Pinpoint the cell where the given text exists, returning its [x, y] midpoint coordinate. 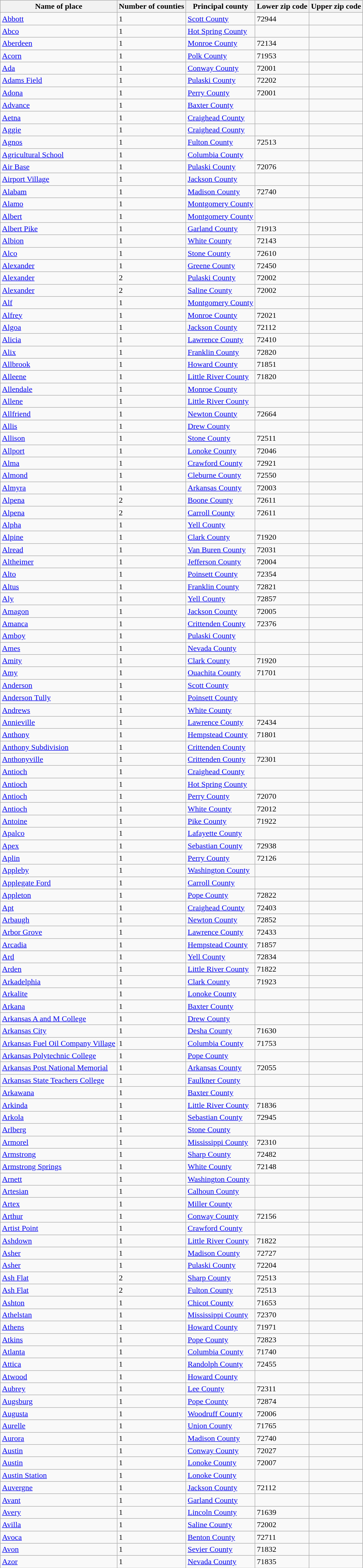
Chicot County [221, 1302]
Principal county [221, 6]
72007 [282, 1463]
Arkawana [59, 1093]
72944 [282, 19]
Avon [59, 1550]
71835 [282, 1562]
72005 [282, 611]
Aetna [59, 117]
Alpine [59, 537]
Allbrook [59, 365]
Armstrong [59, 1155]
72450 [282, 266]
72711 [282, 1537]
72076 [282, 167]
72204 [282, 1265]
72823 [282, 1340]
Cleburne County [221, 475]
Allendale [59, 389]
72027 [282, 1451]
72031 [282, 550]
Altheimer [59, 562]
Atkins [59, 1340]
Atlanta [59, 1352]
Anthony Subdivision [59, 747]
72945 [282, 1117]
72821 [282, 587]
Austin Station [59, 1475]
Pike County [221, 821]
72134 [282, 43]
Allport [59, 451]
Alix [59, 352]
72664 [282, 414]
72310 [282, 1142]
Aberdeen [59, 43]
Albert Pike [59, 229]
Armorel [59, 1142]
72148 [282, 1167]
Amanca [59, 624]
Arden [59, 969]
72852 [282, 920]
Aurelle [59, 1426]
72938 [282, 846]
71801 [282, 735]
Avilla [59, 1525]
72820 [282, 352]
72550 [282, 475]
Appleton [59, 895]
Ames [59, 648]
72511 [282, 438]
Alf [59, 303]
Amity [59, 661]
Atwood [59, 1377]
Arkansas Fuel Oil Company Village [59, 1043]
71857 [282, 945]
72301 [282, 760]
Number of counties [152, 6]
Ashdown [59, 1241]
Adona [59, 93]
Anthony [59, 735]
Anderson Tully [59, 698]
72004 [282, 562]
Acorn [59, 56]
71922 [282, 821]
71851 [282, 365]
Artex [59, 1204]
Avant [59, 1500]
Aurora [59, 1438]
Attica [59, 1364]
Apt [59, 907]
Adams Field [59, 80]
Alco [59, 253]
72354 [282, 574]
71639 [282, 1512]
71753 [282, 1043]
Athens [59, 1327]
Arkola [59, 1117]
Agnos [59, 142]
Artist Point [59, 1228]
Lee County [221, 1389]
71923 [282, 982]
Randolph County [221, 1364]
Allfriend [59, 414]
Azor [59, 1562]
Almond [59, 475]
72156 [282, 1216]
72006 [282, 1414]
Apalco [59, 833]
Alto [59, 574]
Desha County [221, 1031]
72376 [282, 624]
71630 [282, 1031]
Abbott [59, 19]
72434 [282, 722]
Andrews [59, 710]
Avery [59, 1512]
Athelstan [59, 1315]
71836 [282, 1105]
72003 [282, 488]
Arkalite [59, 994]
Artesian [59, 1191]
Arkansas City [59, 1031]
Applegate Ford [59, 883]
Arcadia [59, 945]
72055 [282, 1068]
71740 [282, 1352]
Almyra [59, 488]
Augsburg [59, 1401]
Allis [59, 426]
Anderson [59, 685]
71971 [282, 1327]
Albion [59, 241]
Arthur [59, 1216]
Agricultural School [59, 155]
Arbaugh [59, 920]
Avoca [59, 1537]
Calhoun County [221, 1191]
72455 [282, 1364]
Miller County [221, 1204]
72482 [282, 1155]
71820 [282, 377]
72834 [282, 957]
Alma [59, 463]
Union County [221, 1426]
Alicia [59, 340]
Allene [59, 401]
72822 [282, 895]
Advance [59, 105]
Aggie [59, 130]
Amagon [59, 611]
Ouachita County [221, 673]
72046 [282, 451]
Augusta [59, 1414]
Arkadelphia [59, 982]
72202 [282, 80]
Air Base [59, 167]
Alfrey [59, 315]
72403 [282, 907]
Apex [59, 846]
71913 [282, 229]
72727 [282, 1253]
Auvergne [59, 1488]
72021 [282, 315]
72070 [282, 796]
Jefferson County [221, 562]
Upper zip code [336, 6]
Benton County [221, 1537]
Alread [59, 550]
71832 [282, 1550]
Greene County [221, 266]
72126 [282, 858]
72410 [282, 340]
72610 [282, 253]
Airport Village [59, 179]
72370 [282, 1315]
Arbor Grove [59, 932]
Lincoln County [221, 1512]
Ada [59, 68]
Aubrey [59, 1389]
Arkana [59, 1006]
Appleby [59, 870]
72857 [282, 599]
Arkansas A and M College [59, 1019]
Aly [59, 599]
71701 [282, 673]
Amy [59, 673]
Lower zip code [282, 6]
Alpha [59, 525]
Faulkner County [221, 1080]
Arnett [59, 1179]
Arlberg [59, 1130]
Abco [59, 31]
72433 [282, 932]
72874 [282, 1401]
Alleene [59, 377]
72311 [282, 1389]
72143 [282, 241]
Allison [59, 438]
Ard [59, 957]
Antoine [59, 821]
Arkinda [59, 1105]
Polk County [221, 56]
Arkansas State Teachers College [59, 1080]
71765 [282, 1426]
Aplin [59, 858]
71953 [282, 56]
71653 [282, 1302]
Albert [59, 216]
Arkansas Polytechnic College [59, 1056]
Altus [59, 587]
Woodruff County [221, 1414]
Alabam [59, 192]
72921 [282, 463]
Name of place [59, 6]
Armstrong Springs [59, 1167]
Alamo [59, 204]
Sevier County [221, 1550]
Algoa [59, 327]
Arkansas Post National Memorial [59, 1068]
72012 [282, 809]
Anthonyville [59, 760]
Amboy [59, 636]
Lafayette County [221, 833]
Van Buren County [221, 550]
Annieville [59, 722]
Ashton [59, 1302]
Boone County [221, 500]
